From the cell containing the given text, extract its center point as (X, Y) coordinate. 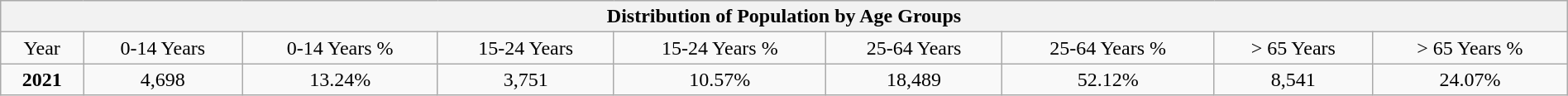
0-14 Years (163, 48)
15-24 Years (526, 48)
25-64 Years (915, 48)
Distribution of Population by Age Groups (784, 17)
13.24% (340, 79)
24.07% (1470, 79)
> 65 Years % (1470, 48)
52.12% (1108, 79)
18,489 (915, 79)
15-24 Years % (719, 48)
> 65 Years (1293, 48)
8,541 (1293, 79)
25-64 Years % (1108, 48)
2021 (42, 79)
0-14 Years % (340, 48)
10.57% (719, 79)
3,751 (526, 79)
4,698 (163, 79)
Year (42, 48)
